Find where the given text appears and provide that cell's center as [X, Y] coordinate. 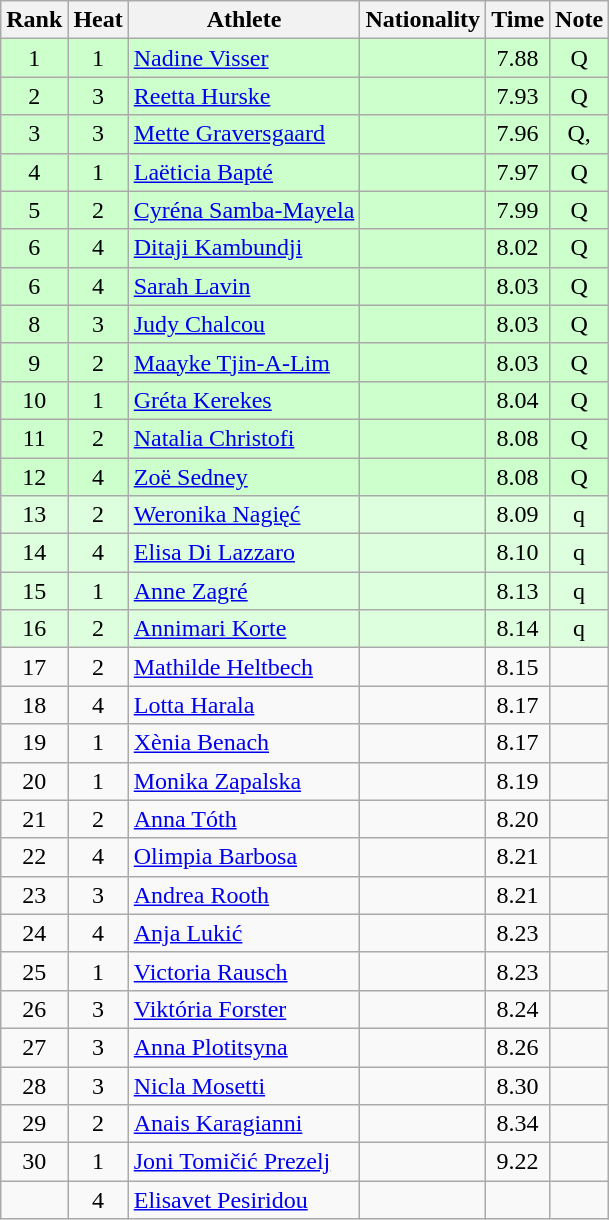
12 [34, 477]
8.04 [518, 400]
25 [34, 971]
22 [34, 857]
11 [34, 438]
Anne Zagré [244, 591]
23 [34, 895]
Cyréna Samba-Mayela [244, 210]
27 [34, 1047]
Nadine Visser [244, 58]
Heat [98, 20]
Olimpia Barbosa [244, 857]
Anna Plotitsyna [244, 1047]
Andrea Rooth [244, 895]
Mathilde Heltbech [244, 667]
15 [34, 591]
14 [34, 553]
8.30 [518, 1085]
21 [34, 819]
19 [34, 743]
10 [34, 400]
Victoria Rausch [244, 971]
8.13 [518, 591]
26 [34, 1009]
8.20 [518, 819]
9.22 [518, 1162]
5 [34, 210]
9 [34, 362]
Nicla Mosetti [244, 1085]
8 [34, 324]
Note [580, 20]
Elisa Di Lazzaro [244, 553]
7.99 [518, 210]
16 [34, 629]
Nationality [423, 20]
8.09 [518, 515]
Natalia Christofi [244, 438]
7.88 [518, 58]
Sarah Lavin [244, 286]
Anja Lukić [244, 933]
Annimari Korte [244, 629]
24 [34, 933]
Mette Graversgaard [244, 134]
Anna Tóth [244, 819]
Viktória Forster [244, 1009]
8.24 [518, 1009]
Maayke Tjin-A-Lim [244, 362]
8.19 [518, 781]
Zoë Sedney [244, 477]
Elisavet Pesiridou [244, 1200]
Xènia Benach [244, 743]
17 [34, 667]
18 [34, 705]
8.34 [518, 1124]
Monika Zapalska [244, 781]
8.14 [518, 629]
20 [34, 781]
Q, [580, 134]
7.93 [518, 96]
Weronika Nagięć [244, 515]
8.15 [518, 667]
Anais Karagianni [244, 1124]
30 [34, 1162]
Time [518, 20]
Laëticia Bapté [244, 172]
7.96 [518, 134]
28 [34, 1085]
Gréta Kerekes [244, 400]
8.26 [518, 1047]
29 [34, 1124]
8.02 [518, 248]
Athlete [244, 20]
8.10 [518, 553]
Rank [34, 20]
Judy Chalcou [244, 324]
Ditaji Kambundji [244, 248]
Lotta Harala [244, 705]
Joni Tomičić Prezelj [244, 1162]
Reetta Hurske [244, 96]
7.97 [518, 172]
13 [34, 515]
